Pinpoint the cell where the given text exists, returning its (x, y) midpoint coordinate. 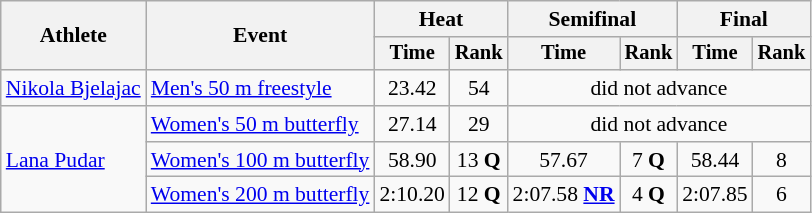
23.42 (412, 88)
2:07.58 NR (564, 195)
Men's 50 m freestyle (260, 88)
Final (744, 19)
57.67 (564, 160)
Women's 200 m butterfly (260, 195)
Semifinal (593, 19)
6 (782, 195)
12 Q (479, 195)
2:10.20 (412, 195)
13 Q (479, 160)
Athlete (74, 36)
2:07.85 (714, 195)
54 (479, 88)
8 (782, 160)
Women's 100 m butterfly (260, 160)
Nikola Bjelajac (74, 88)
Heat (440, 19)
Lana Pudar (74, 160)
58.90 (412, 160)
Women's 50 m butterfly (260, 124)
7 Q (649, 160)
4 Q (649, 195)
Event (260, 36)
27.14 (412, 124)
29 (479, 124)
58.44 (714, 160)
